Extract the (X, Y) coordinate from the center of the cell holding the provided text.  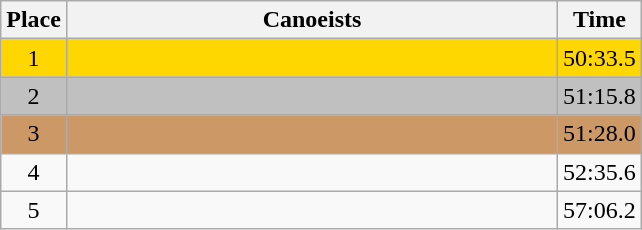
57:06.2 (600, 210)
51:15.8 (600, 96)
2 (34, 96)
4 (34, 172)
Place (34, 20)
5 (34, 210)
50:33.5 (600, 58)
1 (34, 58)
51:28.0 (600, 134)
3 (34, 134)
Canoeists (312, 20)
52:35.6 (600, 172)
Time (600, 20)
